Detect which cell encompasses the target text, then output its [X, Y] center coordinate. 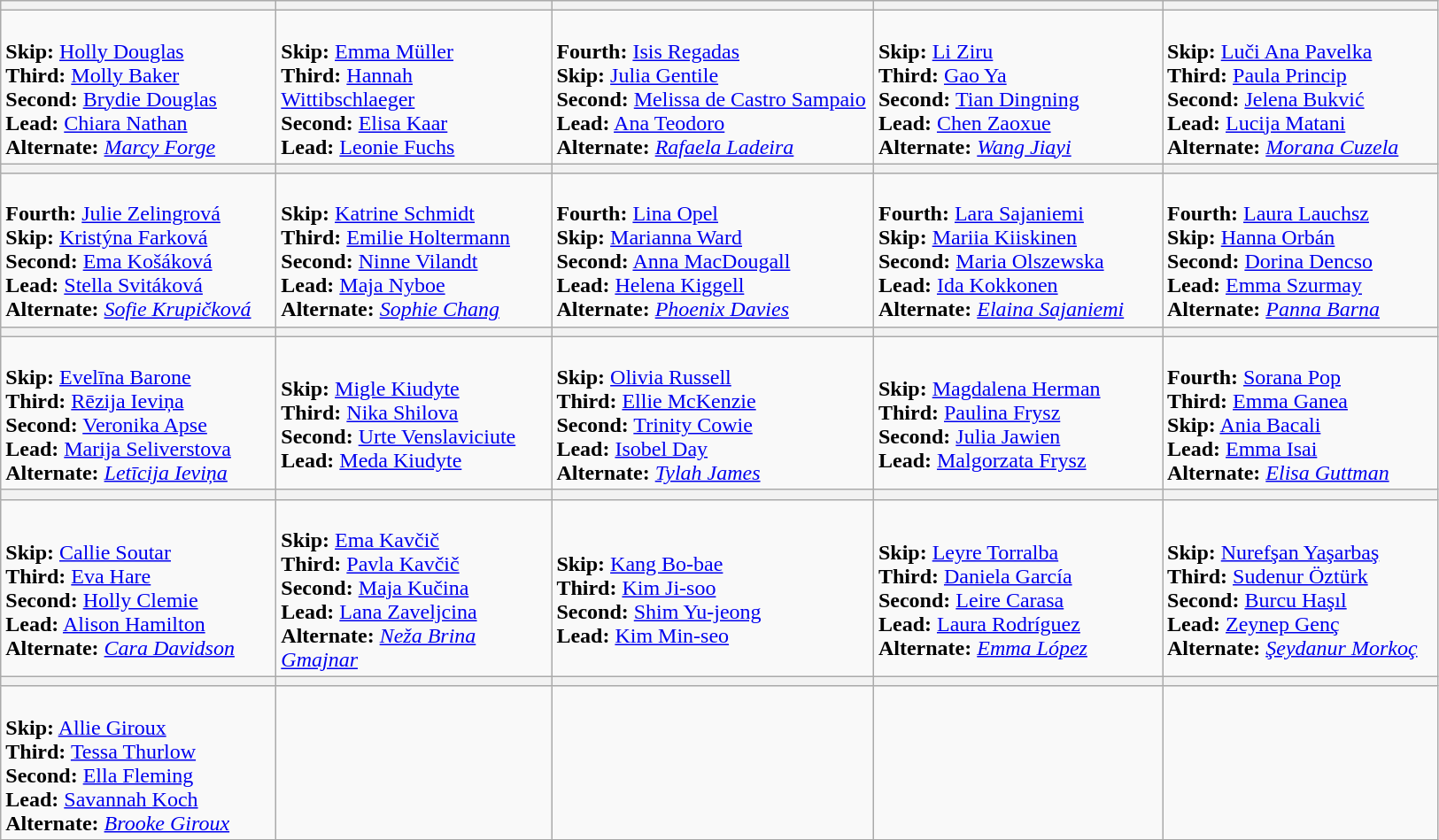
Fourth: Laura Lauchsz Skip: Hanna Orbán Second: Dorina Dencso Lead: Emma Szurmay Alternate: Panna Barna [1300, 250]
Fourth: Lina Opel Skip: Marianna Ward Second: Anna MacDougall Lead: Helena Kiggell Alternate: Phoenix Davies [713, 250]
Skip: Callie Soutar Third: Eva Hare Second: Holly Clemie Lead: Alison Hamilton Alternate: Cara Davidson [138, 588]
Skip: Emma Müller Third: Hannah Wittibschlaeger Second: Elisa Kaar Lead: Leonie Fuchs [414, 87]
Skip: Luči Ana Pavelka Third: Paula Princip Second: Jelena Bukvić Lead: Lucija Matani Alternate: Morana Cuzela [1300, 87]
Fourth: Julie Zelingrová Skip: Kristýna Farková Second: Ema Košáková Lead: Stella Svitáková Alternate: Sofie Krupičková [138, 250]
Fourth: Sorana Pop Third: Emma Ganea Skip: Ania Bacali Lead: Emma Isai Alternate: Elisa Guttman [1300, 412]
Skip: Katrine Schmidt Third: Emilie Holtermann Second: Ninne Vilandt Lead: Maja Nyboe Alternate: Sophie Chang [414, 250]
Skip: Nurefşan Yaşarbaş Third: Sudenur Öztürk Second: Burcu Haşıl Lead: Zeynep Genç Alternate: Şeydanur Morkoç [1300, 588]
Skip: Migle Kiudyte Third: Nika Shilova Second: Urte Venslaviciute Lead: Meda Kiudyte [414, 412]
Skip: Olivia Russell Third: Ellie McKenzie Second: Trinity Cowie Lead: Isobel Day Alternate: Tylah James [713, 412]
Skip: Holly Douglas Third: Molly Baker Second: Brydie Douglas Lead: Chiara Nathan Alternate: Marcy Forge [138, 87]
Skip: Evelīna Barone Third: Rēzija Ieviņa Second: Veronika Apse Lead: Marija Seliverstova Alternate: Letīcija Ieviņa [138, 412]
Skip: Ema Kavčič Third: Pavla Kavčič Second: Maja Kučina Lead: Lana Zaveljcina Alternate: Neža Brina Gmajnar [414, 588]
Skip: Allie Giroux Third: Tessa Thurlow Second: Ella Fleming Lead: Savannah Koch Alternate: Brooke Giroux [138, 763]
Fourth: Isis Regadas Skip: Julia Gentile Second: Melissa de Castro Sampaio Lead: Ana Teodoro Alternate: Rafaela Ladeira [713, 87]
Skip: Kang Bo-bae Third: Kim Ji-soo Second: Shim Yu-jeong Lead: Kim Min-seo [713, 588]
Skip: Leyre Torralba Third: Daniela García Second: Leire Carasa Lead: Laura Rodríguez Alternate: Emma López [1017, 588]
Skip: Magdalena Herman Third: Paulina Frysz Second: Julia Jawien Lead: Malgorzata Frysz [1017, 412]
Fourth: Lara Sajaniemi Skip: Mariia Kiiskinen Second: Maria Olszewska Lead: Ida Kokkonen Alternate: Elaina Sajaniemi [1017, 250]
Skip: Li Ziru Third: Gao Ya Second: Tian Dingning Lead: Chen Zaoxue Alternate: Wang Jiayi [1017, 87]
